Output the [x, y] coordinate of the center of the cell containing the given text.  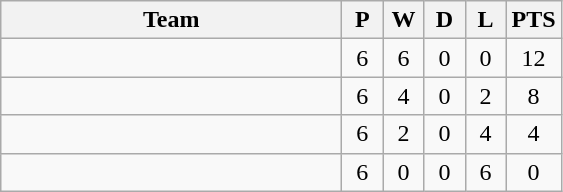
8 [534, 96]
Team [172, 20]
12 [534, 58]
W [404, 20]
L [486, 20]
PTS [534, 20]
D [444, 20]
P [362, 20]
